Pinpoint the cell where the given text exists, returning its [x, y] midpoint coordinate. 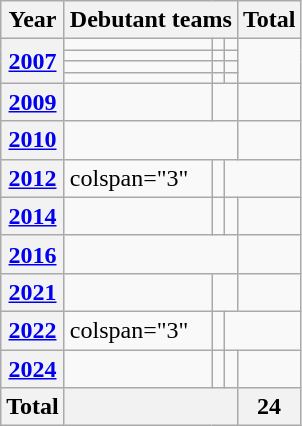
2009 [33, 102]
2010 [33, 140]
2021 [33, 292]
24 [269, 407]
Year [33, 20]
Debutant teams [150, 20]
2024 [33, 369]
2012 [33, 178]
2016 [33, 254]
2007 [33, 61]
2022 [33, 330]
2014 [33, 216]
